Return (X, Y) of the center of cell containing provided text 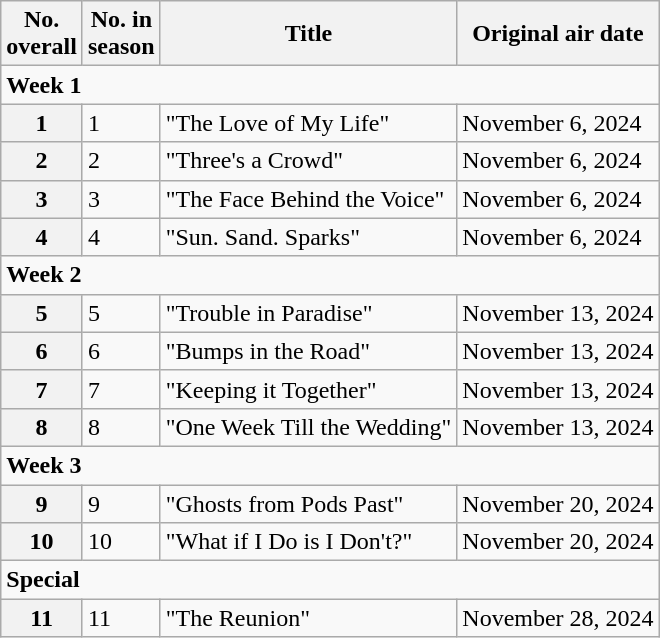
Title (308, 34)
"The Reunion" (308, 618)
"Sun. Sand. Sparks" (308, 237)
"One Week Till the Wedding" (308, 427)
"What if I Do is I Don't?" (308, 542)
"Ghosts from Pods Past" (308, 503)
"The Love of My Life" (308, 123)
Week 1 (330, 85)
Week 2 (330, 275)
"Bumps in the Road" (308, 351)
November 28, 2024 (558, 618)
No. inseason (121, 34)
"Keeping it Together" (308, 389)
Week 3 (330, 465)
"Three's a Crowd" (308, 161)
"The Face Behind the Voice" (308, 199)
Original air date (558, 34)
"Trouble in Paradise" (308, 313)
No.overall (42, 34)
Special (330, 580)
